Capture the cell that displays the provided text and extract its (X, Y) central coordinate. 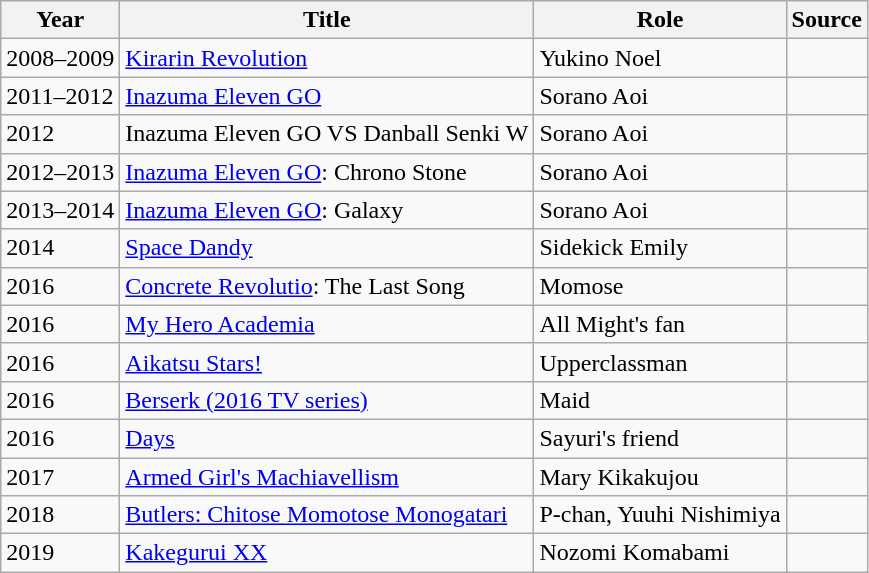
Year (60, 20)
Concrete Revolutio: The Last Song (327, 286)
Title (327, 20)
Maid (660, 400)
2019 (60, 553)
2008–2009 (60, 58)
Berserk (2016 TV series) (327, 400)
2012 (60, 134)
Kakegurui XX (327, 553)
2012–2013 (60, 172)
Nozomi Komabami (660, 553)
Inazuma Eleven GO: Chrono Stone (327, 172)
2013–2014 (60, 210)
Space Dandy (327, 248)
My Hero Academia (327, 324)
Yukino Noel (660, 58)
Momose (660, 286)
Inazuma Eleven GO VS Danball Senki W (327, 134)
Role (660, 20)
Mary Kikakujou (660, 477)
2014 (60, 248)
2011–2012 (60, 96)
Inazuma Eleven GO: Galaxy (327, 210)
Upperclassman (660, 362)
Sayuri's friend (660, 438)
Days (327, 438)
Armed Girl's Machiavellism (327, 477)
All Might's fan (660, 324)
Sidekick Emily (660, 248)
Butlers: Chitose Momotose Monogatari (327, 515)
Kirarin Revolution (327, 58)
2018 (60, 515)
Inazuma Eleven GO (327, 96)
Aikatsu Stars! (327, 362)
Source (826, 20)
2017 (60, 477)
P-chan, Yuuhi Nishimiya (660, 515)
